Extract the [x, y] coordinate from the center of the cell holding the provided text.  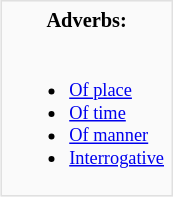
Adverbs: [87, 22]
Of placeOf timeOf mannerInterrogative [87, 114]
